Return the (X, Y) coordinate for the center point of the cell that contains the specified text.  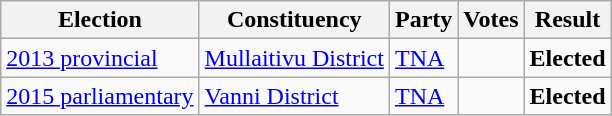
Mullaitivu District (294, 58)
Election (100, 20)
Constituency (294, 20)
2013 provincial (100, 58)
Result (568, 20)
2015 parliamentary (100, 96)
Vanni District (294, 96)
Party (423, 20)
Votes (491, 20)
